Identify which cell holds the provided text, then report its (x, y) central coordinate. 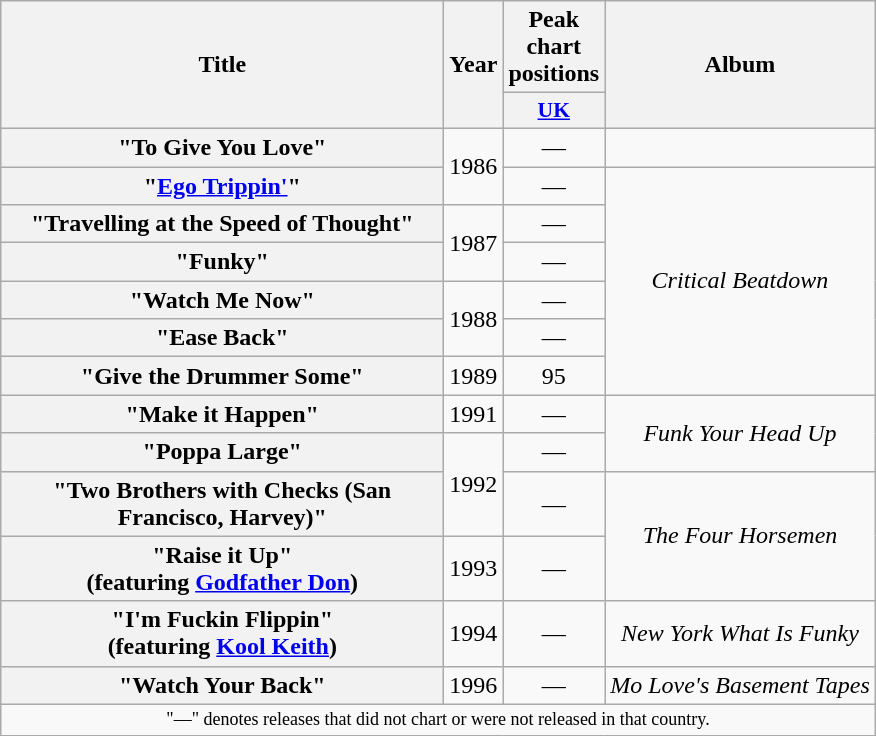
Funk Your Head Up (740, 433)
1987 (474, 243)
Critical Beatdown (740, 280)
1986 (474, 166)
"Travelling at the Speed of Thought" (222, 224)
95 (554, 376)
Year (474, 65)
1992 (474, 484)
"Funky" (222, 262)
"Ego Trippin'" (222, 185)
1993 (474, 568)
"—" denotes releases that did not chart or were not released in that country. (438, 720)
Title (222, 65)
The Four Horsemen (740, 536)
"Poppa Large" (222, 452)
Peak chart positions (554, 47)
1988 (474, 319)
Mo Love's Basement Tapes (740, 685)
"Watch Your Back" (222, 685)
Album (740, 65)
"Give the Drummer Some" (222, 376)
"To Give You Love" (222, 147)
1989 (474, 376)
1994 (474, 634)
"Raise it Up"(featuring Godfather Don) (222, 568)
"I'm Fuckin Flippin"(featuring Kool Keith) (222, 634)
1996 (474, 685)
"Watch Me Now" (222, 300)
"Make it Happen" (222, 414)
1991 (474, 414)
"Two Brothers with Checks (San Francisco, Harvey)" (222, 504)
New York What Is Funky (740, 634)
"Ease Back" (222, 338)
UK (554, 111)
